From the cell containing the given text, extract its center point as [X, Y] coordinate. 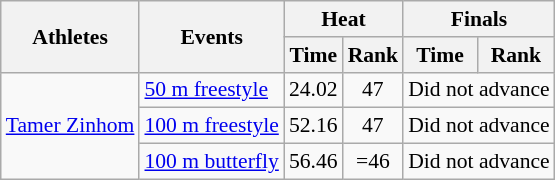
=46 [374, 162]
50 m freestyle [211, 90]
56.46 [314, 162]
52.16 [314, 126]
Finals [479, 19]
Heat [344, 19]
100 m butterfly [211, 162]
100 m freestyle [211, 126]
Events [211, 36]
Athletes [70, 36]
Tamer Zinhom [70, 126]
24.02 [314, 90]
